Identify which cell holds the provided text, then report its [x, y] central coordinate. 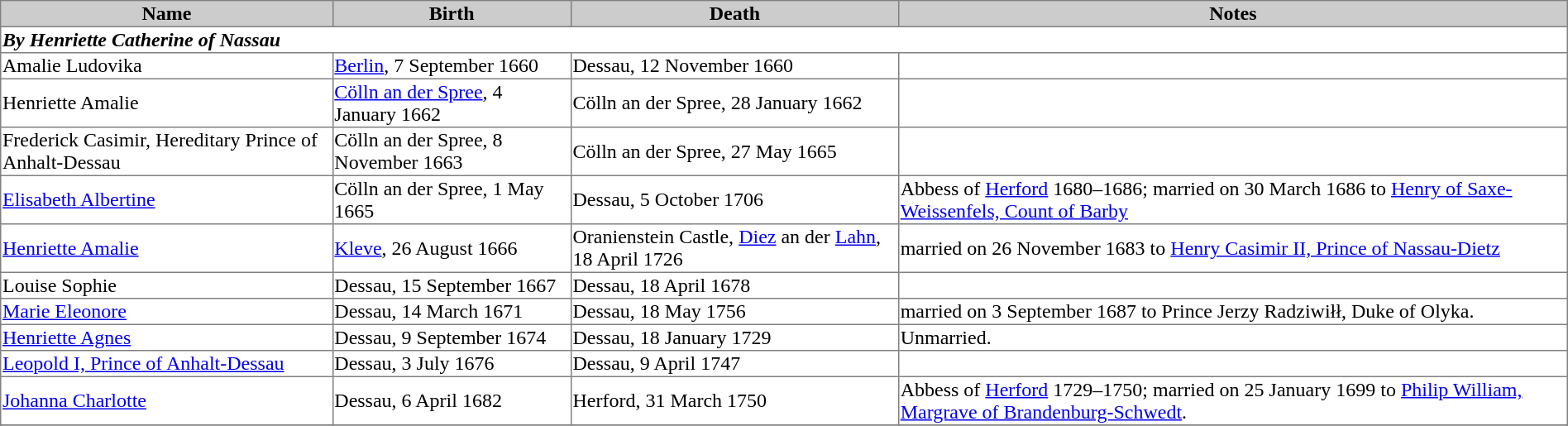
Herford, 31 March 1750 [734, 400]
Dessau, 5 October 1706 [734, 199]
Frederick Casimir, Hereditary Prince of Anhalt-Dessau [167, 151]
Dessau, 14 March 1671 [452, 312]
Abbess of Herford 1680–1686; married on 30 March 1686 to Henry of Saxe-Weissenfels, Count of Barby [1232, 199]
Berlin, 7 September 1660 [452, 66]
Leopold I, Prince of Anhalt-Dessau [167, 364]
By Henriette Catherine of Nassau [784, 40]
Notes [1232, 14]
Death [734, 14]
Cölln an der Spree, 27 May 1665 [734, 151]
Dessau, 6 April 1682 [452, 400]
married on 3 September 1687 to Prince Jerzy Radziwiłł, Duke of Olyka. [1232, 312]
Cölln an der Spree, 4 January 1662 [452, 103]
Abbess of Herford 1729–1750; married on 25 January 1699 to Philip William, Margrave of Brandenburg-Schwedt. [1232, 400]
Dessau, 3 July 1676 [452, 364]
Unmarried. [1232, 337]
Elisabeth Albertine [167, 199]
Dessau, 12 November 1660 [734, 66]
Dessau, 18 April 1678 [734, 285]
Johanna Charlotte [167, 400]
Dessau, 15 September 1667 [452, 285]
Cölln an der Spree, 28 January 1662 [734, 103]
Marie Eleonore [167, 312]
Birth [452, 14]
Dessau, 9 April 1747 [734, 364]
Dessau, 9 September 1674 [452, 337]
Cölln an der Spree, 1 May 1665 [452, 199]
Cölln an der Spree, 8 November 1663 [452, 151]
Louise Sophie [167, 285]
married on 26 November 1683 to Henry Casimir II, Prince of Nassau-Dietz [1232, 248]
Dessau, 18 May 1756 [734, 312]
Name [167, 14]
Kleve, 26 August 1666 [452, 248]
Henriette Agnes [167, 337]
Oranienstein Castle, Diez an der Lahn, 18 April 1726 [734, 248]
Dessau, 18 January 1729 [734, 337]
Amalie Ludovika [167, 66]
